Pinpoint the cell where the given text exists, returning its (X, Y) midpoint coordinate. 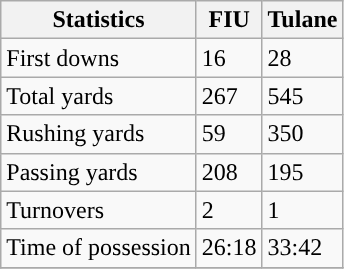
2 (229, 210)
350 (302, 134)
Time of possession (99, 248)
28 (302, 58)
Total yards (99, 96)
195 (302, 172)
267 (229, 96)
Turnovers (99, 210)
26:18 (229, 248)
First downs (99, 58)
59 (229, 134)
208 (229, 172)
16 (229, 58)
Passing yards (99, 172)
Statistics (99, 20)
Tulane (302, 20)
FIU (229, 20)
545 (302, 96)
1 (302, 210)
33:42 (302, 248)
Rushing yards (99, 134)
